For the text-containing cell, return its midpoint in [X, Y] coordinate format. 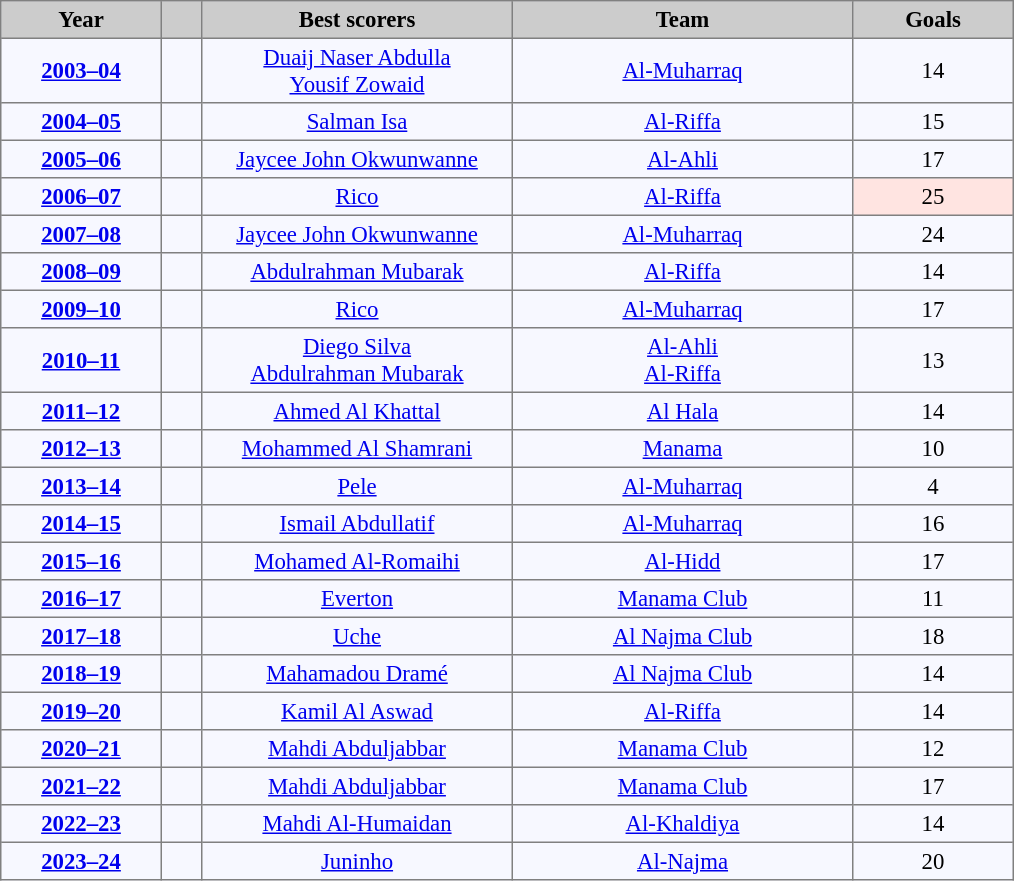
2020–21 [81, 749]
Al-Hidd [682, 561]
20 [933, 861]
2018–19 [81, 674]
Diego SilvaAbdulrahman Mubarak [357, 360]
2022–23 [81, 824]
Goals [933, 20]
Ismail Abdullatif [357, 524]
Duaij Naser AbdullaYousif Zowaid [357, 70]
2012–13 [81, 449]
Abdulrahman Mubarak [357, 272]
2009–10 [81, 309]
Everton [357, 599]
Mohammed Al Shamrani [357, 449]
2007–08 [81, 234]
Mohamed Al-Romaihi [357, 561]
Year [81, 20]
2011–12 [81, 411]
2003–04 [81, 70]
Ahmed Al Khattal [357, 411]
2006–07 [81, 197]
Mahamadou Dramé [357, 674]
2017–18 [81, 636]
11 [933, 599]
2016–17 [81, 599]
Al-Najma [682, 861]
12 [933, 749]
2004–05 [81, 122]
16 [933, 524]
2015–16 [81, 561]
15 [933, 122]
Team [682, 20]
Salman Isa [357, 122]
2008–09 [81, 272]
Manama [682, 449]
2005–06 [81, 159]
2010–11 [81, 360]
4 [933, 486]
18 [933, 636]
Al-Ahli [682, 159]
Mahdi Al-Humaidan [357, 824]
Juninho [357, 861]
10 [933, 449]
24 [933, 234]
Al Hala [682, 411]
2014–15 [81, 524]
2019–20 [81, 711]
Al-AhliAl-Riffa [682, 360]
Kamil Al Aswad [357, 711]
Best scorers [357, 20]
2013–14 [81, 486]
2021–22 [81, 786]
25 [933, 197]
Pele [357, 486]
13 [933, 360]
2023–24 [81, 861]
Al-Khaldiya [682, 824]
Uche [357, 636]
